Find where the given text appears and provide that cell's center as [x, y] coordinate. 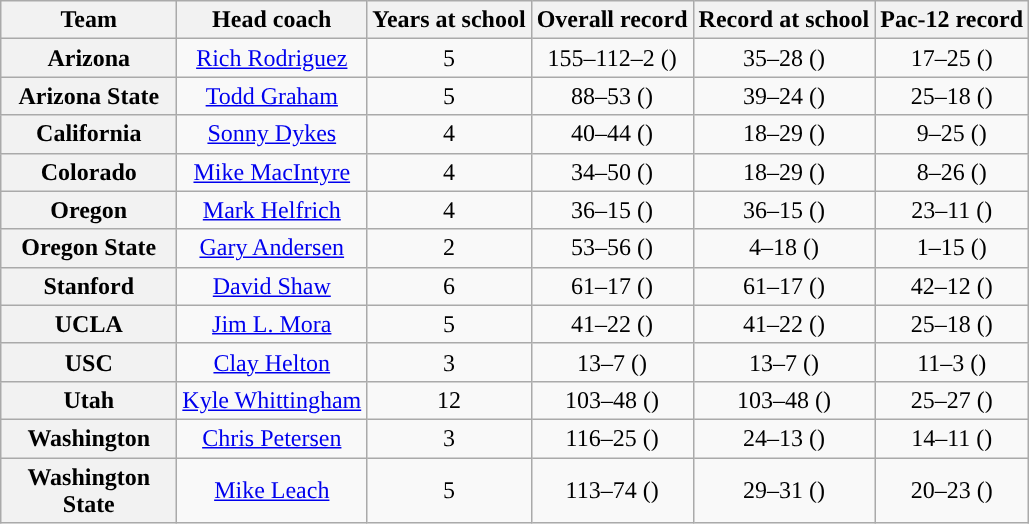
25–27 () [952, 400]
Washington State [89, 490]
Colorado [89, 172]
40–44 () [612, 134]
Jim L. Mora [272, 324]
20–23 () [952, 490]
Pac-12 record [952, 20]
Utah [89, 400]
Rich Rodriguez [272, 58]
29–31 () [784, 490]
Head coach [272, 20]
Years at school [449, 20]
Arizona [89, 58]
Overall record [612, 20]
California [89, 134]
Gary Andersen [272, 248]
53–56 () [612, 248]
USC [89, 362]
Mike Leach [272, 490]
4–18 () [784, 248]
116–25 () [612, 438]
34–50 () [612, 172]
11–3 () [952, 362]
35–28 () [784, 58]
113–74 () [612, 490]
6 [449, 286]
Sonny Dykes [272, 134]
9–25 () [952, 134]
8–26 () [952, 172]
Stanford [89, 286]
88–53 () [612, 96]
Washington [89, 438]
14–11 () [952, 438]
17–25 () [952, 58]
12 [449, 400]
Kyle Whittingham [272, 400]
Clay Helton [272, 362]
1–15 () [952, 248]
David Shaw [272, 286]
24–13 () [784, 438]
Chris Petersen [272, 438]
Team [89, 20]
23–11 () [952, 210]
155–112–2 () [612, 58]
Record at school [784, 20]
Mike MacIntyre [272, 172]
Oregon [89, 210]
Arizona State [89, 96]
Oregon State [89, 248]
39–24 () [784, 96]
UCLA [89, 324]
Todd Graham [272, 96]
Mark Helfrich [272, 210]
2 [449, 248]
42–12 () [952, 286]
